Capture the cell that displays the provided text and extract its [X, Y] central coordinate. 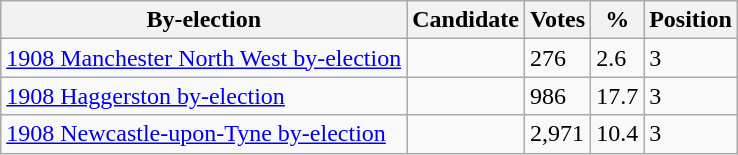
Candidate [466, 20]
2,971 [557, 134]
2.6 [618, 58]
276 [557, 58]
% [618, 20]
1908 Newcastle-upon-Tyne by-election [204, 134]
1908 Haggerston by-election [204, 96]
17.7 [618, 96]
1908 Manchester North West by-election [204, 58]
Votes [557, 20]
986 [557, 96]
10.4 [618, 134]
Position [691, 20]
By-election [204, 20]
